Find where the given text appears and provide that cell's center as [x, y] coordinate. 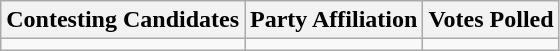
Party Affiliation [334, 20]
Contesting Candidates [123, 20]
Votes Polled [491, 20]
